Find where the given text appears and provide that cell's center as (X, Y) coordinate. 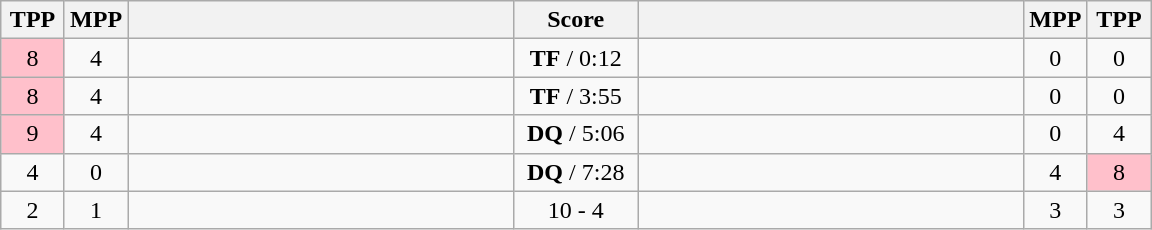
10 - 4 (576, 210)
9 (33, 134)
2 (33, 210)
1 (96, 210)
DQ / 7:28 (576, 172)
TF / 0:12 (576, 58)
Score (576, 20)
DQ / 5:06 (576, 134)
TF / 3:55 (576, 96)
